Find where the given text appears and provide that cell's center as (X, Y) coordinate. 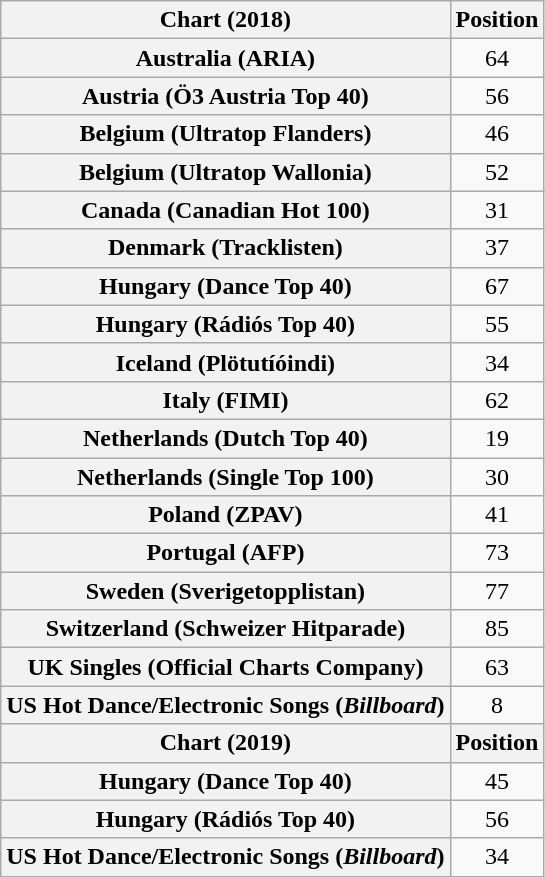
Netherlands (Dutch Top 40) (226, 438)
UK Singles (Official Charts Company) (226, 667)
31 (497, 210)
64 (497, 58)
Iceland (Plötutíóindi) (226, 362)
Belgium (Ultratop Flanders) (226, 134)
Netherlands (Single Top 100) (226, 477)
Belgium (Ultratop Wallonia) (226, 172)
Denmark (Tracklisten) (226, 248)
37 (497, 248)
67 (497, 286)
Sweden (Sverigetopplistan) (226, 591)
52 (497, 172)
8 (497, 705)
Portugal (AFP) (226, 553)
19 (497, 438)
73 (497, 553)
41 (497, 515)
Poland (ZPAV) (226, 515)
63 (497, 667)
46 (497, 134)
Italy (FIMI) (226, 400)
30 (497, 477)
Australia (ARIA) (226, 58)
Chart (2019) (226, 743)
85 (497, 629)
Chart (2018) (226, 20)
45 (497, 781)
55 (497, 324)
77 (497, 591)
Switzerland (Schweizer Hitparade) (226, 629)
Canada (Canadian Hot 100) (226, 210)
Austria (Ö3 Austria Top 40) (226, 96)
62 (497, 400)
